Find where the given text appears and provide that cell's center as [x, y] coordinate. 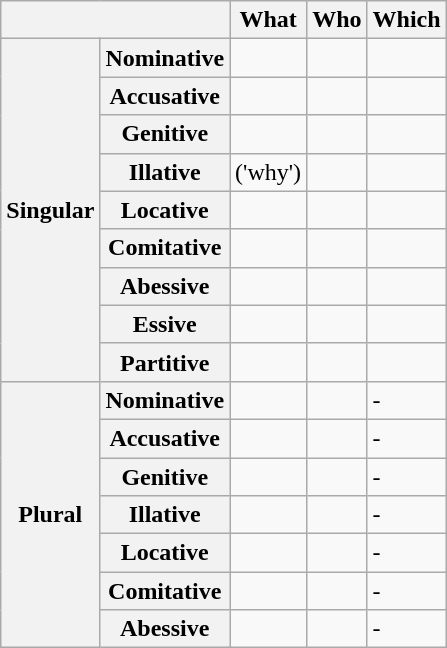
Who [337, 20]
Which [406, 20]
What [268, 20]
Essive [165, 324]
('why') [268, 172]
Singular [50, 210]
Partitive [165, 362]
Plural [50, 514]
